Return the [X, Y] coordinate for the center point of the cell that contains the specified text.  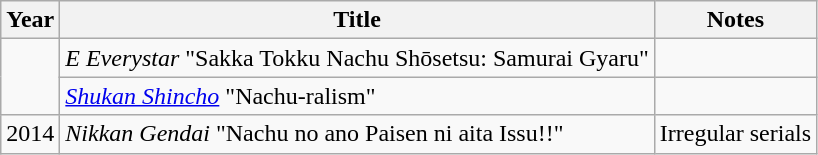
Shukan Shincho "Nachu-ralism" [357, 96]
Irregular serials [735, 134]
Year [30, 20]
Nikkan Gendai "Nachu no ano Paisen ni aita Issu!!" [357, 134]
Title [357, 20]
2014 [30, 134]
E Everystar "Sakka Tokku Nachu Shōsetsu: Samurai Gyaru" [357, 58]
Notes [735, 20]
